Capture the cell that displays the provided text and extract its [x, y] central coordinate. 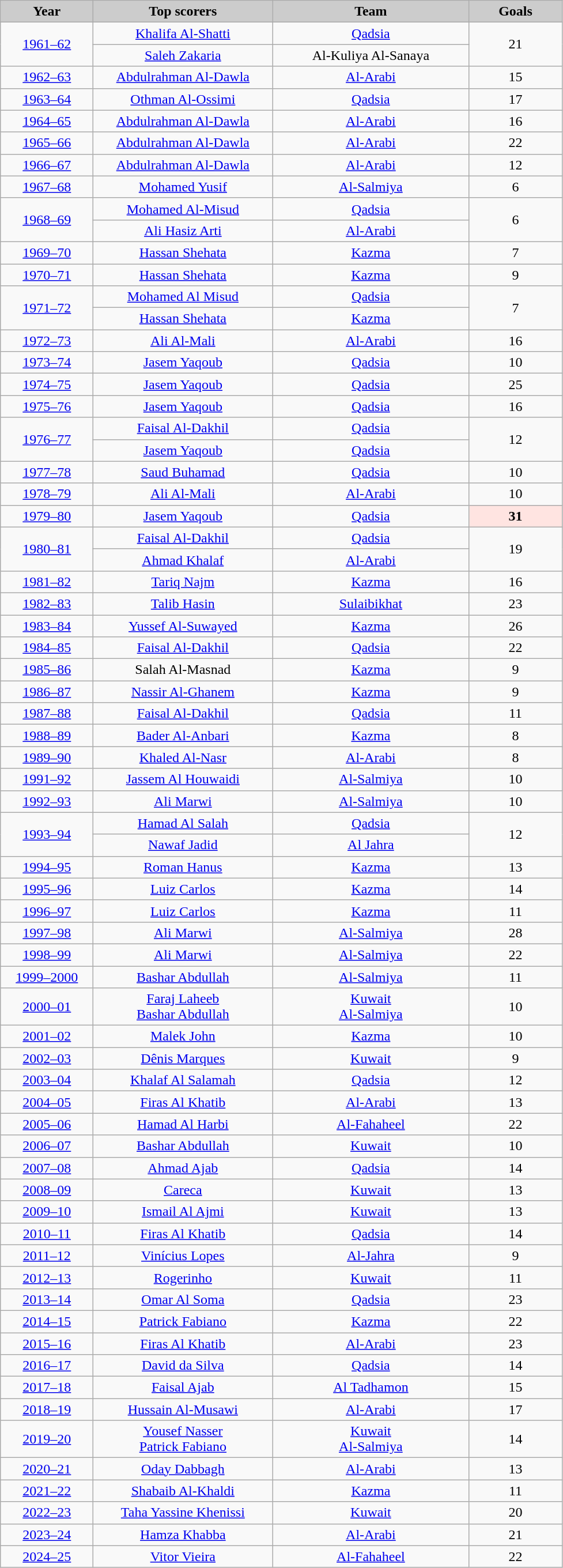
1976–77 [47, 439]
2020–21 [47, 1469]
2024–25 [47, 1556]
1968–69 [47, 220]
1987–88 [47, 714]
1975–76 [47, 406]
2014–15 [47, 1321]
1972–73 [47, 341]
1992–93 [47, 801]
1984–85 [47, 648]
1967–68 [47, 187]
Mohamed Yusif [183, 187]
Mohamed Al Misud [183, 297]
2003–04 [47, 1080]
2010–11 [47, 1234]
Hamad Al Salah [183, 823]
1974–75 [47, 385]
Roman Hanus [183, 867]
1969–70 [47, 252]
Omar Al Soma [183, 1299]
2017–18 [47, 1388]
1971–72 [47, 308]
Ali Hasiz Arti [183, 231]
2002–03 [47, 1058]
Al-Kuliya Al-Sanaya [371, 55]
1966–67 [47, 165]
2019–20 [47, 1439]
2007–08 [47, 1168]
Saud Buhamad [183, 472]
1988–89 [47, 736]
Mohamed Al-Misud [183, 209]
2021–22 [47, 1491]
1997–98 [47, 933]
Taha Yassine Khenissi [183, 1513]
Al Jahra [371, 845]
1985–86 [47, 670]
Saleh Zakaria [183, 55]
1964–65 [47, 121]
Sulaibikhat [371, 604]
1994–95 [47, 867]
Khaled Al-Nasr [183, 757]
Ahmad Khalaf [183, 560]
Dênis Marques [183, 1058]
1999–2000 [47, 977]
Oday Dabbagh [183, 1469]
1961–62 [47, 44]
Salah Al-Masnad [183, 670]
2016–17 [47, 1366]
2004–05 [47, 1102]
David da Silva [183, 1366]
Nawaf Jadid [183, 845]
2000–01 [47, 1007]
1993–94 [47, 834]
2005–06 [47, 1124]
Yussef Al-Suwayed [183, 625]
2011–12 [47, 1256]
Malek John [183, 1036]
1983–84 [47, 625]
Rogerinho [183, 1277]
Team [371, 12]
28 [515, 933]
2022–23 [47, 1513]
19 [515, 549]
Hussain Al-Musawi [183, 1409]
1996–97 [47, 911]
2008–09 [47, 1190]
Hamad Al Harbi [183, 1124]
Patrick Fabiano [183, 1321]
Shabaib Al-Khaldi [183, 1491]
2012–13 [47, 1277]
Vinícius Lopes [183, 1256]
1989–90 [47, 757]
Al-Jahra [371, 1256]
26 [515, 625]
1982–83 [47, 604]
1995–96 [47, 889]
Yousef Nasser Patrick Fabiano [183, 1439]
Hamza Khabba [183, 1535]
2018–19 [47, 1409]
Top scorers [183, 12]
Vitor Vieira [183, 1556]
1979–80 [47, 516]
1978–79 [47, 494]
1981–82 [47, 582]
2015–16 [47, 1344]
Goals [515, 12]
1991–92 [47, 779]
1977–78 [47, 472]
Year [47, 12]
Al Tadhamon [371, 1388]
1998–99 [47, 955]
Khalaf Al Salamah [183, 1080]
2006–07 [47, 1146]
Nassir Al-Ghanem [183, 692]
Khalifa Al-Shatti [183, 33]
1962–63 [47, 77]
31 [515, 516]
1963–64 [47, 99]
1986–87 [47, 692]
1970–71 [47, 275]
25 [515, 385]
1980–81 [47, 549]
2013–14 [47, 1299]
2009–10 [47, 1212]
Faraj Laheeb Bashar Abdullah [183, 1007]
Ahmad Ajab [183, 1168]
Talib Hasin [183, 604]
Tariq Najm [183, 582]
Othman Al-Ossimi [183, 99]
1973–74 [47, 363]
20 [515, 1513]
Bader Al-Anbari [183, 736]
Jassem Al Houwaidi [183, 779]
Careca [183, 1190]
2001–02 [47, 1036]
1965–66 [47, 143]
Ismail Al Ajmi [183, 1212]
2023–24 [47, 1535]
Faisal Ajab [183, 1388]
